Extract the (X, Y) coordinate from the center of the cell holding the provided text.  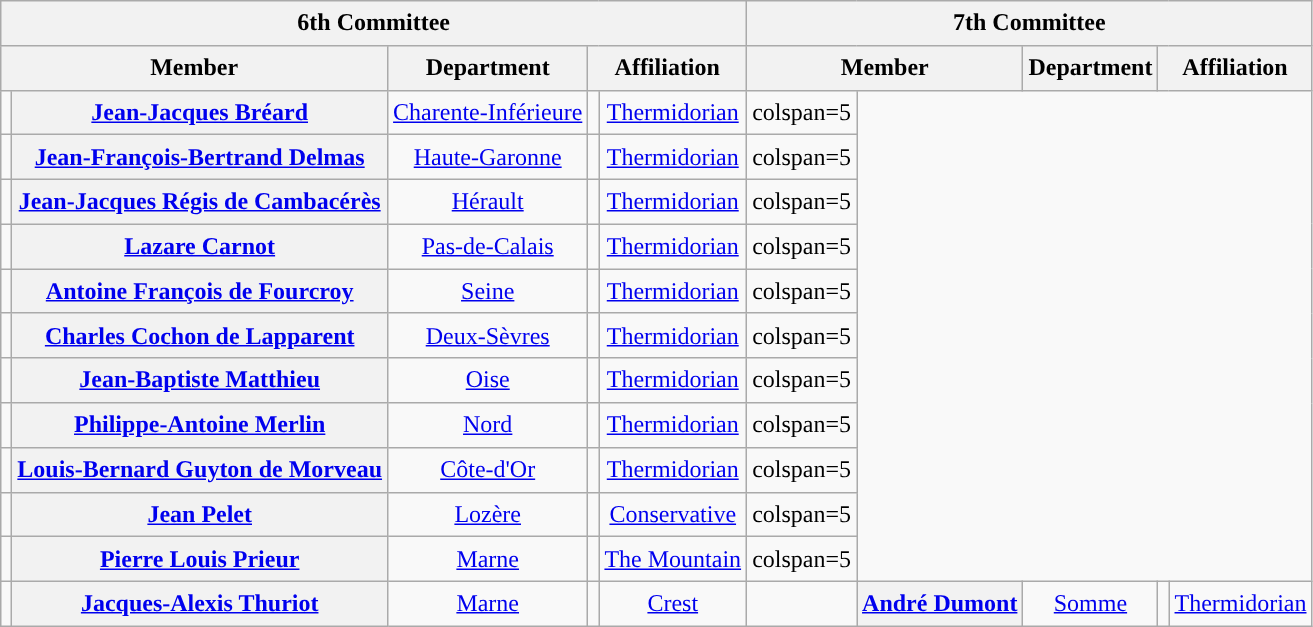
Deux-Sèvres (488, 336)
Jean-Baptiste Matthieu (200, 380)
Haute-Garonne (488, 158)
Pierre Louis Prieur (200, 560)
7th Committee (1030, 24)
Conservative (673, 514)
Jean-Jacques Bréard (200, 112)
Antoine François de Fourcroy (200, 292)
Seine (488, 292)
Charente-Inférieure (488, 112)
Nord (488, 426)
Somme (1090, 604)
Crest (673, 604)
Hérault (488, 202)
Oise (488, 380)
Lozère (488, 514)
Charles Cochon de Lapparent (200, 336)
Jean-François-Bertrand Delmas (200, 158)
Jean-Jacques Régis de Cambacérès (200, 202)
Lazare Carnot (200, 246)
The Mountain (673, 560)
Jean Pelet (200, 514)
Philippe-Antoine Merlin (200, 426)
Côte-d'Or (488, 470)
6th Committee (374, 24)
Louis-Bernard Guyton de Morveau (200, 470)
Jacques-Alexis Thuriot (200, 604)
Pas-de-Calais (488, 246)
André Dumont (940, 604)
